Provide the (X, Y) coordinate of the cell's center where the given text is located.  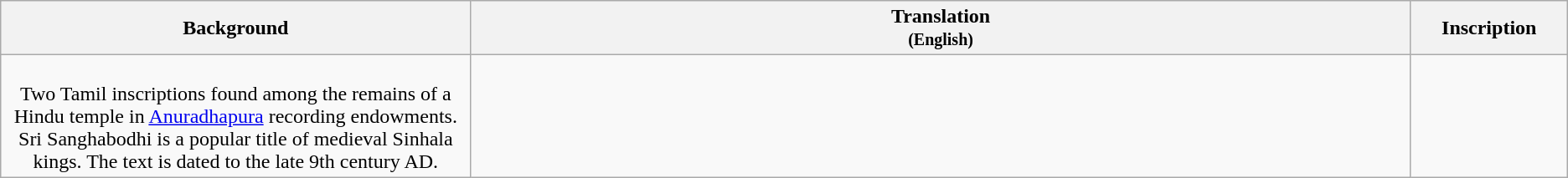
Background (236, 28)
Translation(English) (941, 28)
Inscription (1489, 28)
